Find where the given text appears and provide that cell's center as [x, y] coordinate. 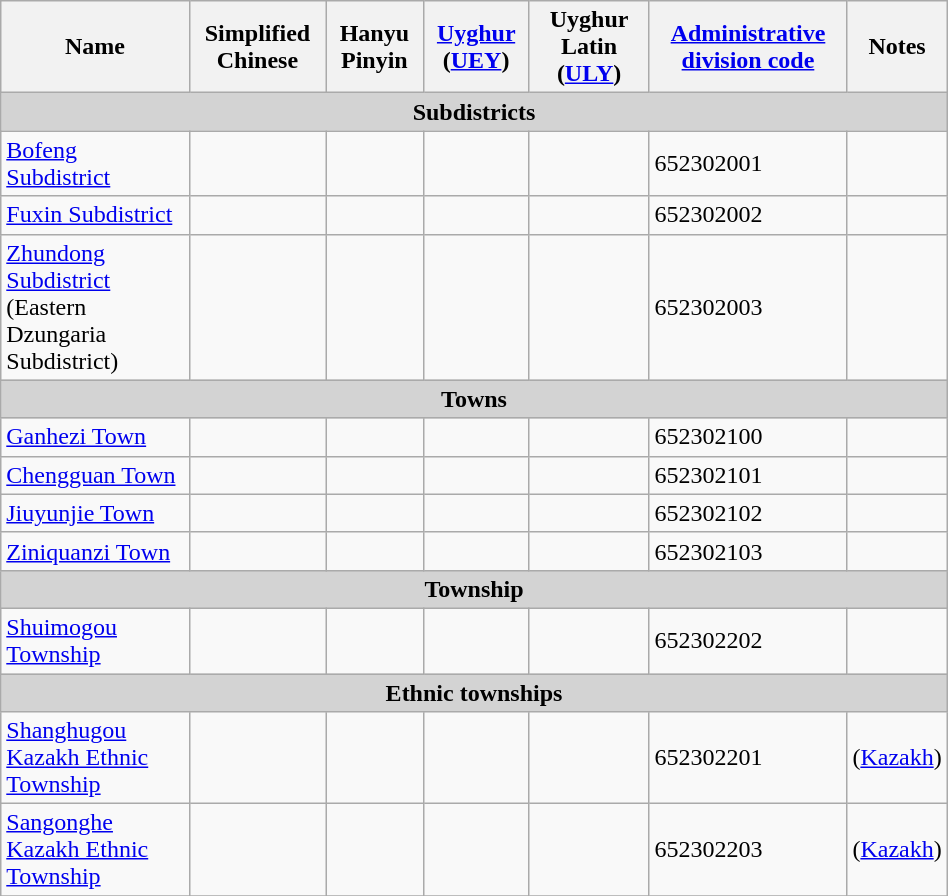
652302001 [748, 164]
652302203 [748, 850]
Jiuyunjie Town [95, 513]
Uyghur Latin (ULY) [589, 47]
Hanyu Pinyin [374, 47]
Shanghugou Kazakh Ethnic Township [95, 758]
Ziniquanzi Town [95, 551]
652302103 [748, 551]
Bofeng Subdistrict [95, 164]
Zhundong Subdistrict(Eastern Dzungaria Subdistrict) [95, 307]
Shuimogou Township [95, 640]
Name [95, 47]
Chengguan Town [95, 475]
Simplified Chinese [258, 47]
Notes [897, 47]
Subdistricts [474, 112]
Fuxin Subdistrict [95, 215]
Sangonghe Kazakh Ethnic Township [95, 850]
Ethnic townships [474, 693]
652302100 [748, 437]
Uyghur (UEY) [476, 47]
652302201 [748, 758]
652302003 [748, 307]
Administrative division code [748, 47]
Township [474, 589]
652302102 [748, 513]
652302202 [748, 640]
652302002 [748, 215]
Ganhezi Town [95, 437]
652302101 [748, 475]
Towns [474, 399]
